Scan for the cell matching the given text and deliver its [X, Y] coordinate at center. 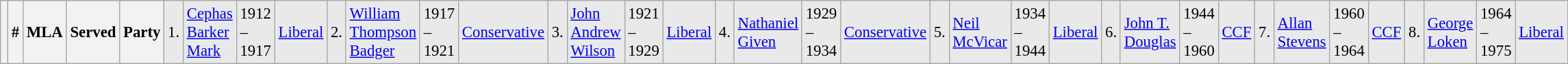
Served [93, 32]
John T. Douglas [1150, 32]
1944 – 1960 [1199, 32]
John Andrew Wilson [596, 32]
5. [939, 32]
1921 – 1929 [644, 32]
1960 – 1964 [1349, 32]
Nathaniel Given [768, 32]
Party [142, 32]
William Thompson Badger [383, 32]
2. [337, 32]
Allan Stevens [1301, 32]
1. [174, 32]
Cephas Barker Mark [210, 32]
1929 – 1934 [821, 32]
4. [725, 32]
# [15, 32]
8. [1415, 32]
3. [557, 32]
1912 – 1917 [255, 32]
MLA [45, 32]
7. [1265, 32]
6. [1111, 32]
1964 – 1975 [1496, 32]
Neil McVicar [980, 32]
1934 – 1944 [1030, 32]
1917 – 1921 [439, 32]
George Loken [1450, 32]
